Detect which cell encompasses the target text, then output its (x, y) center coordinate. 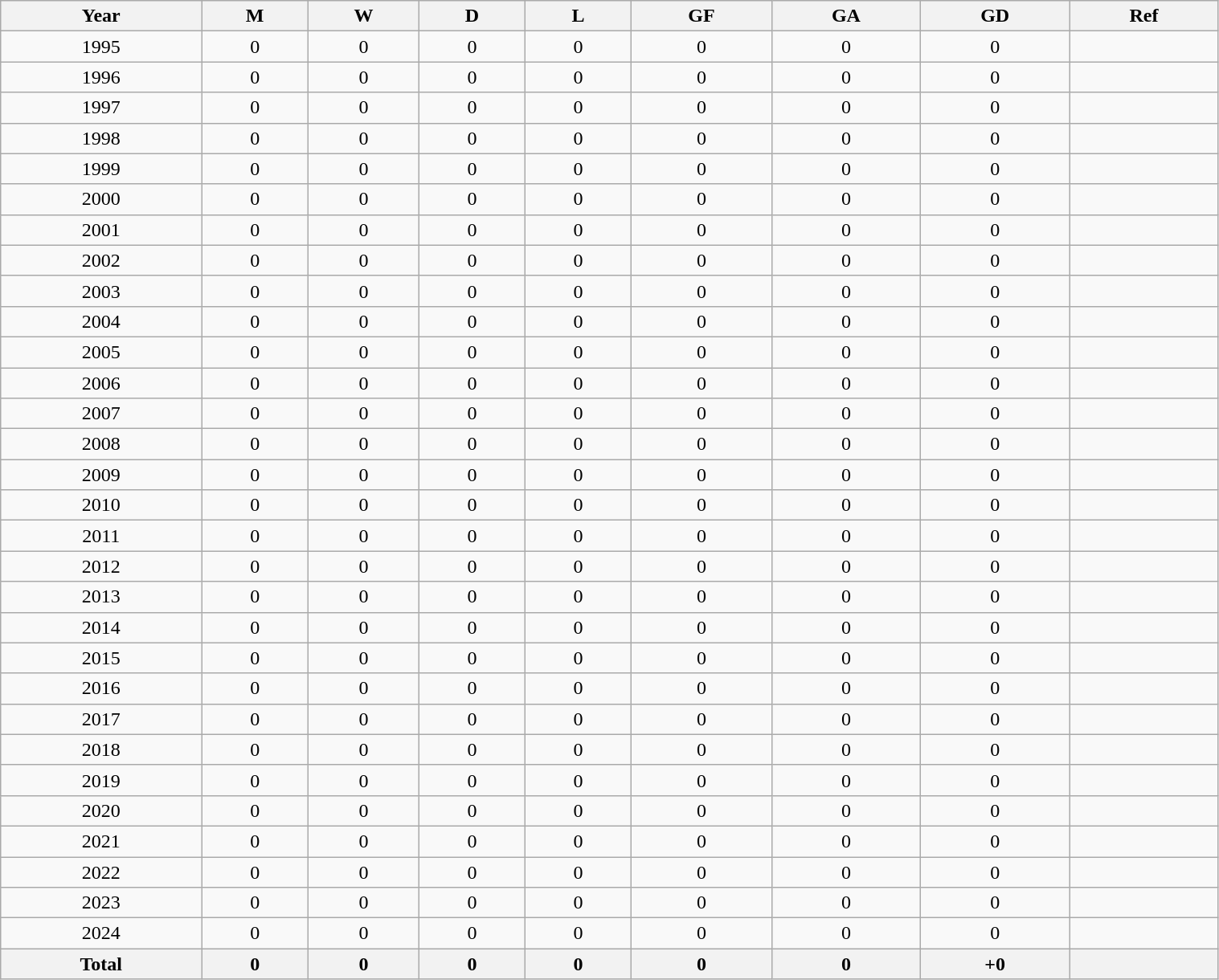
2006 (101, 383)
1999 (101, 169)
2015 (101, 658)
2016 (101, 688)
2008 (101, 444)
2000 (101, 199)
GD (995, 16)
2019 (101, 780)
Year (101, 16)
2001 (101, 230)
2011 (101, 536)
GF (702, 16)
2013 (101, 597)
2005 (101, 352)
1995 (101, 47)
2010 (101, 505)
1997 (101, 108)
2002 (101, 260)
W (364, 16)
D (472, 16)
M (256, 16)
2023 (101, 903)
Ref (1144, 16)
2009 (101, 475)
2018 (101, 749)
2022 (101, 872)
1996 (101, 77)
+0 (995, 964)
L (579, 16)
2020 (101, 811)
2024 (101, 933)
2012 (101, 566)
2007 (101, 414)
2021 (101, 841)
2014 (101, 627)
2017 (101, 719)
Total (101, 964)
GA (845, 16)
2003 (101, 291)
2004 (101, 321)
1998 (101, 138)
